Return the [X, Y] coordinate for the center point of the cell that contains the specified text.  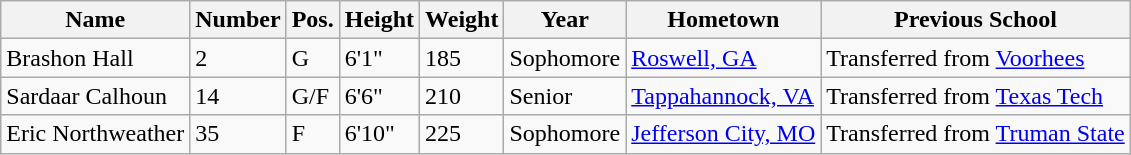
14 [238, 96]
35 [238, 134]
Transferred from Voorhees [976, 58]
210 [462, 96]
Name [96, 20]
Senior [565, 96]
6'1" [379, 58]
6'10" [379, 134]
Transferred from Truman State [976, 134]
G [312, 58]
Hometown [724, 20]
Eric Northweather [96, 134]
6'6" [379, 96]
Jefferson City, MO [724, 134]
F [312, 134]
185 [462, 58]
Number [238, 20]
Roswell, GA [724, 58]
2 [238, 58]
Height [379, 20]
Pos. [312, 20]
Sardaar Calhoun [96, 96]
G/F [312, 96]
Previous School [976, 20]
Tappahannock, VA [724, 96]
225 [462, 134]
Year [565, 20]
Transferred from Texas Tech [976, 96]
Weight [462, 20]
Brashon Hall [96, 58]
